Find where the given text appears and provide that cell's center as (x, y) coordinate. 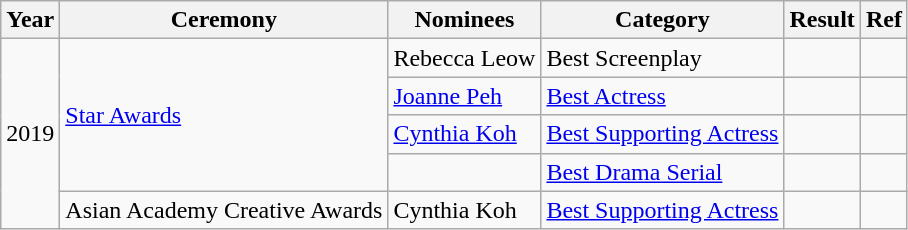
Best Drama Serial (662, 172)
Best Actress (662, 96)
Ref (884, 20)
Result (822, 20)
2019 (30, 134)
Nominees (464, 20)
Star Awards (224, 115)
Asian Academy Creative Awards (224, 210)
Joanne Peh (464, 96)
Ceremony (224, 20)
Best Screenplay (662, 58)
Year (30, 20)
Rebecca Leow (464, 58)
Category (662, 20)
